Pinpoint the cell where the given text exists, returning its [x, y] midpoint coordinate. 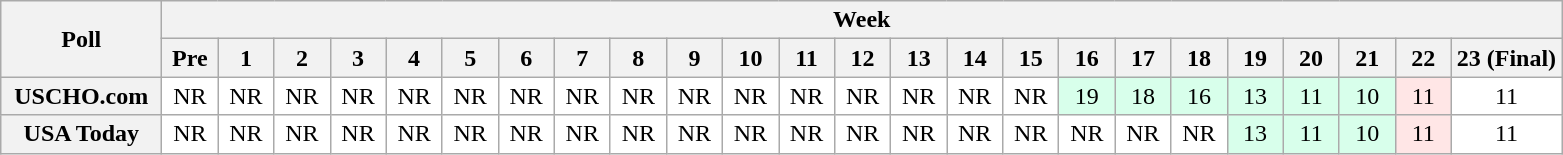
7 [582, 58]
2 [302, 58]
21 [1367, 58]
USA Today [82, 134]
Poll [82, 39]
6 [526, 58]
9 [694, 58]
17 [1143, 58]
8 [638, 58]
3 [358, 58]
Pre [190, 58]
4 [414, 58]
20 [1311, 58]
12 [863, 58]
Week [862, 20]
23 (Final) [1506, 58]
USCHO.com [82, 96]
15 [1031, 58]
14 [975, 58]
5 [470, 58]
22 [1423, 58]
1 [246, 58]
